Capture the cell that displays the provided text and extract its (x, y) central coordinate. 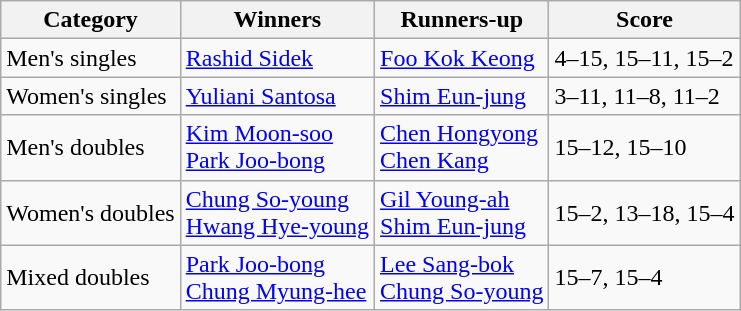
15–12, 15–10 (644, 148)
Category (90, 20)
Lee Sang-bok Chung So-young (462, 278)
Rashid Sidek (277, 58)
Mixed doubles (90, 278)
3–11, 11–8, 11–2 (644, 96)
Chung So-young Hwang Hye-young (277, 212)
Chen Hongyong Chen Kang (462, 148)
15–7, 15–4 (644, 278)
Gil Young-ah Shim Eun-jung (462, 212)
Shim Eun-jung (462, 96)
Park Joo-bong Chung Myung-hee (277, 278)
4–15, 15–11, 15–2 (644, 58)
Kim Moon-soo Park Joo-bong (277, 148)
Runners-up (462, 20)
Men's doubles (90, 148)
Women's doubles (90, 212)
Winners (277, 20)
Foo Kok Keong (462, 58)
Score (644, 20)
Women's singles (90, 96)
Yuliani Santosa (277, 96)
Men's singles (90, 58)
15–2, 13–18, 15–4 (644, 212)
